Identify which cell holds the provided text, then report its (X, Y) central coordinate. 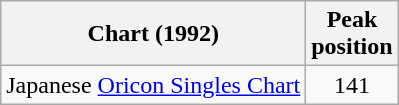
Chart (1992) (154, 34)
Peakposition (352, 34)
141 (352, 85)
Japanese Oricon Singles Chart (154, 85)
